Extract the (x, y) coordinate from the center of the cell holding the provided text.  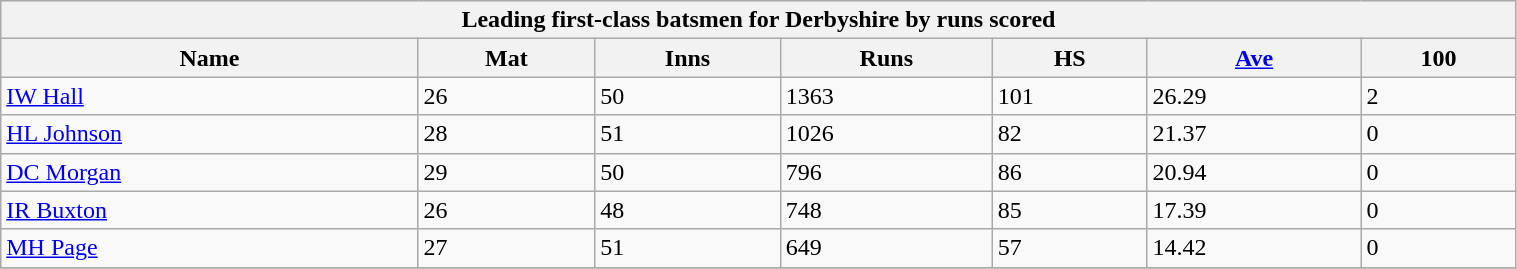
649 (886, 248)
2 (1438, 96)
Ave (1254, 58)
101 (1070, 96)
17.39 (1254, 210)
IR Buxton (210, 210)
20.94 (1254, 172)
29 (506, 172)
796 (886, 172)
Runs (886, 58)
DC Morgan (210, 172)
100 (1438, 58)
57 (1070, 248)
26.29 (1254, 96)
82 (1070, 134)
28 (506, 134)
85 (1070, 210)
86 (1070, 172)
HS (1070, 58)
14.42 (1254, 248)
21.37 (1254, 134)
HL Johnson (210, 134)
48 (688, 210)
748 (886, 210)
MH Page (210, 248)
1363 (886, 96)
1026 (886, 134)
Mat (506, 58)
Leading first-class batsmen for Derbyshire by runs scored (758, 20)
Name (210, 58)
27 (506, 248)
IW Hall (210, 96)
Inns (688, 58)
